Detect which cell encompasses the target text, then output its (x, y) center coordinate. 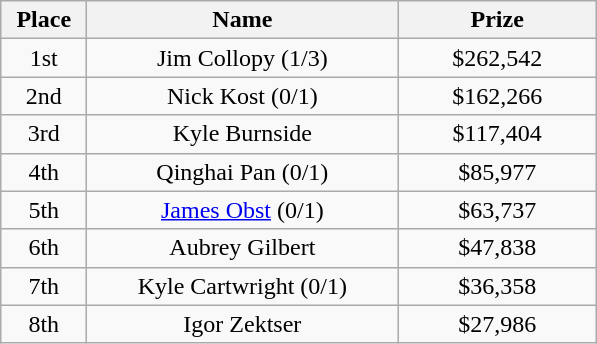
Place (44, 20)
3rd (44, 134)
$117,404 (498, 134)
James Obst (0/1) (242, 210)
5th (44, 210)
1st (44, 58)
$262,542 (498, 58)
6th (44, 248)
$36,358 (498, 286)
$63,737 (498, 210)
Prize (498, 20)
Aubrey Gilbert (242, 248)
$47,838 (498, 248)
$162,266 (498, 96)
$85,977 (498, 172)
Igor Zektser (242, 324)
Nick Kost (0/1) (242, 96)
Kyle Burnside (242, 134)
$27,986 (498, 324)
2nd (44, 96)
Name (242, 20)
4th (44, 172)
8th (44, 324)
Jim Collopy (1/3) (242, 58)
Kyle Cartwright (0/1) (242, 286)
7th (44, 286)
Qinghai Pan (0/1) (242, 172)
